Detect which cell encompasses the target text, then output its (x, y) center coordinate. 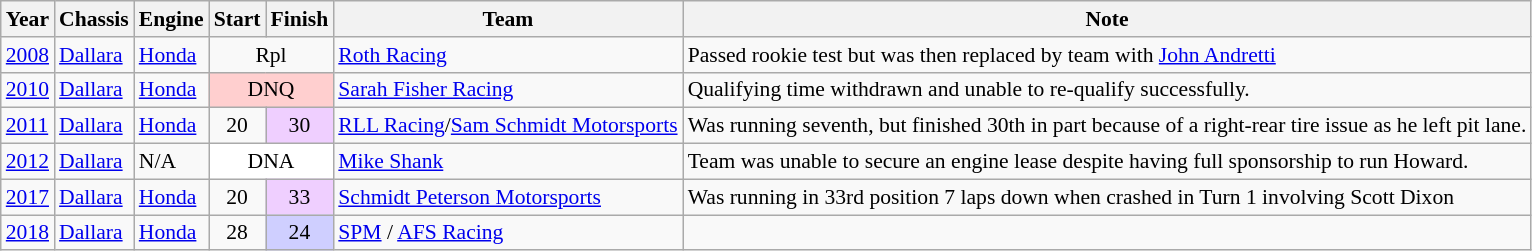
Chassis (94, 19)
30 (300, 126)
Was running in 33rd position 7 laps down when crashed in Turn 1 involving Scott Dixon (1108, 197)
Schmidt Peterson Motorsports (508, 197)
Team (508, 19)
RLL Racing/Sam Schmidt Motorsports (508, 126)
2011 (28, 126)
Start (238, 19)
DNA (272, 162)
Sarah Fisher Racing (508, 90)
Was running seventh, but finished 30th in part because of a right-rear tire issue as he left pit lane. (1108, 126)
Finish (300, 19)
Rpl (272, 55)
28 (238, 233)
Mike Shank (508, 162)
2010 (28, 90)
Qualifying time withdrawn and unable to re-qualify successfully. (1108, 90)
2018 (28, 233)
24 (300, 233)
DNQ (272, 90)
2017 (28, 197)
SPM / AFS Racing (508, 233)
Team was unable to secure an engine lease despite having full sponsorship to run Howard. (1108, 162)
2008 (28, 55)
2012 (28, 162)
Year (28, 19)
Roth Racing (508, 55)
33 (300, 197)
Note (1108, 19)
Passed rookie test but was then replaced by team with John Andretti (1108, 55)
N/A (172, 162)
Engine (172, 19)
